Extract the (x, y) coordinate from the center of the cell holding the provided text.  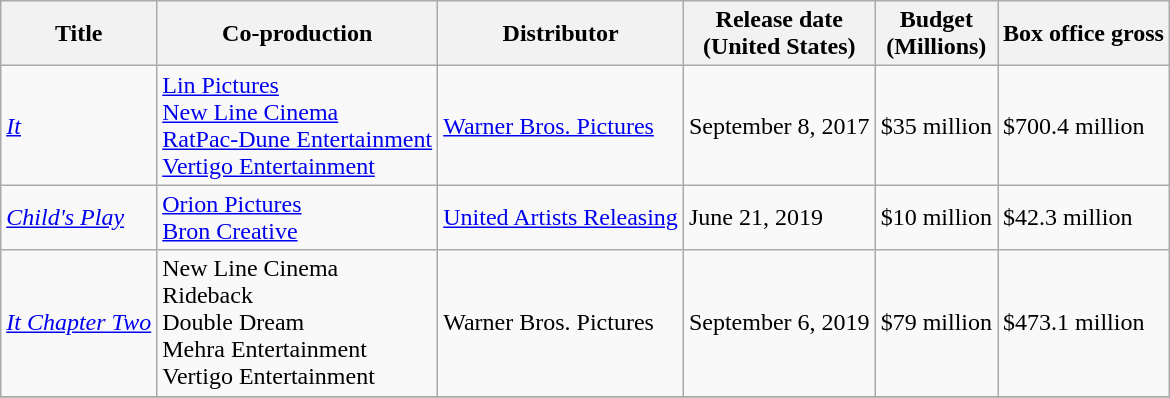
It Chapter Two (79, 323)
$10 million (936, 218)
Child's Play (79, 218)
Distributor (561, 34)
September 8, 2017 (779, 126)
$79 million (936, 323)
United Artists Releasing (561, 218)
$35 million (936, 126)
September 6, 2019 (779, 323)
June 21, 2019 (779, 218)
Release date(United States) (779, 34)
Title (79, 34)
Co-production (298, 34)
It (79, 126)
Lin PicturesNew Line CinemaRatPac-Dune EntertainmentVertigo Entertainment (298, 126)
Orion PicturesBron Creative (298, 218)
$42.3 million (1084, 218)
$473.1 million (1084, 323)
Budget(Millions) (936, 34)
New Line CinemaRidebackDouble DreamMehra EntertainmentVertigo Entertainment (298, 323)
Box office gross (1084, 34)
$700.4 million (1084, 126)
